For the text-containing cell, return its midpoint in [x, y] coordinate format. 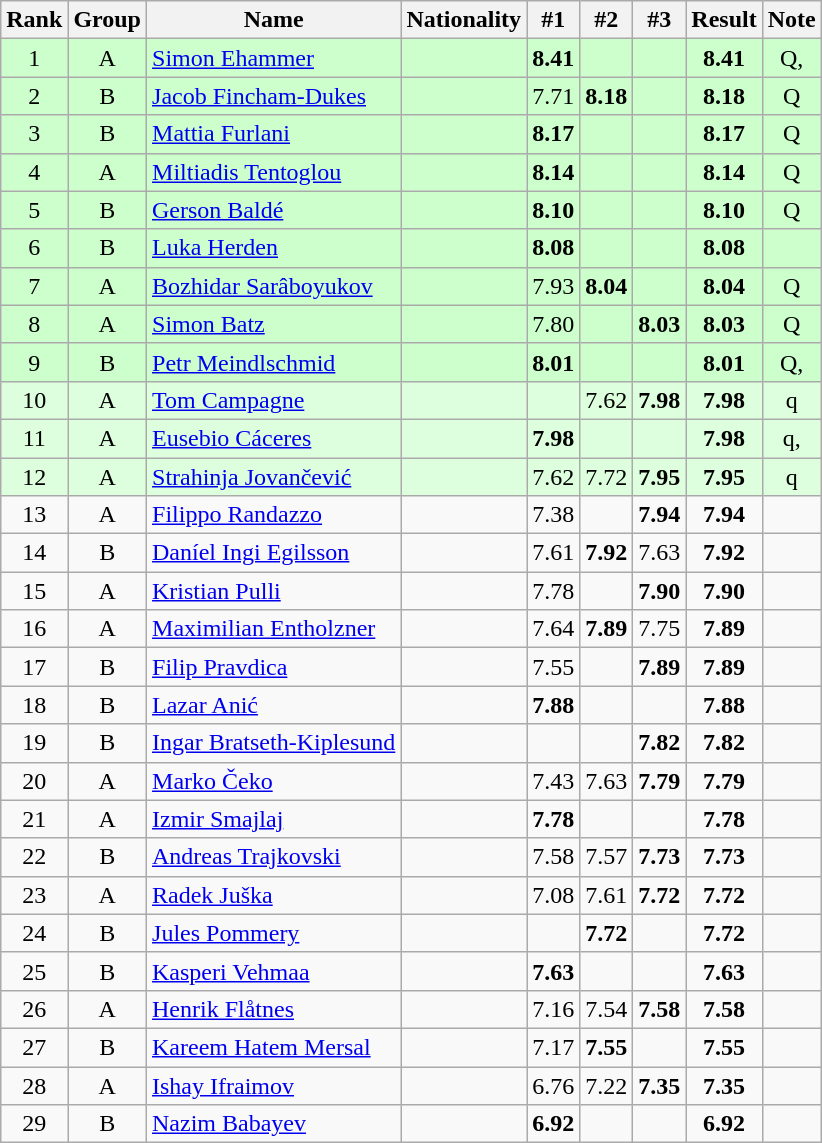
13 [34, 515]
28 [34, 1085]
Strahinja Jovančević [274, 477]
10 [34, 400]
7.54 [606, 1009]
Jules Pommery [274, 933]
6.76 [554, 1085]
7.80 [554, 324]
Nationality [464, 20]
7.57 [606, 857]
29 [34, 1124]
7.64 [554, 629]
19 [34, 743]
Eusebio Cáceres [274, 438]
Andreas Trajkovski [274, 857]
Nazim Babayev [274, 1124]
Izmir Smajlaj [274, 819]
21 [34, 819]
Maximilian Entholzner [274, 629]
3 [34, 134]
23 [34, 895]
Tom Campagne [274, 400]
7 [34, 286]
Group [108, 20]
Marko Čeko [274, 781]
7.17 [554, 1047]
Luka Herden [274, 248]
18 [34, 705]
27 [34, 1047]
26 [34, 1009]
Petr Meindlschmid [274, 362]
17 [34, 667]
25 [34, 971]
Name [274, 20]
Filippo Randazzo [274, 515]
Daníel Ingi Egilsson [274, 553]
20 [34, 781]
2 [34, 96]
Simon Batz [274, 324]
Note [792, 20]
Mattia Furlani [274, 134]
Rank [34, 20]
Kristian Pulli [274, 591]
#2 [606, 20]
11 [34, 438]
22 [34, 857]
24 [34, 933]
6 [34, 248]
q, [792, 438]
15 [34, 591]
Henrik Flåtnes [274, 1009]
4 [34, 172]
7.08 [554, 895]
Jacob Fincham-Dukes [274, 96]
7.38 [554, 515]
5 [34, 210]
7.71 [554, 96]
Result [724, 20]
Kareem Hatem Mersal [274, 1047]
Kasperi Vehmaa [274, 971]
Bozhidar Sarâboyukov [274, 286]
Ingar Bratseth-Kiplesund [274, 743]
Ishay Ifraimov [274, 1085]
Lazar Anić [274, 705]
#1 [554, 20]
Miltiadis Tentoglou [274, 172]
7.16 [554, 1009]
7.22 [606, 1085]
8 [34, 324]
Gerson Baldé [274, 210]
12 [34, 477]
Filip Pravdica [274, 667]
1 [34, 58]
14 [34, 553]
Simon Ehammer [274, 58]
7.75 [660, 629]
9 [34, 362]
Radek Juška [274, 895]
7.43 [554, 781]
16 [34, 629]
7.93 [554, 286]
#3 [660, 20]
